Extract the (x, y) coordinate from the center of the cell holding the provided text.  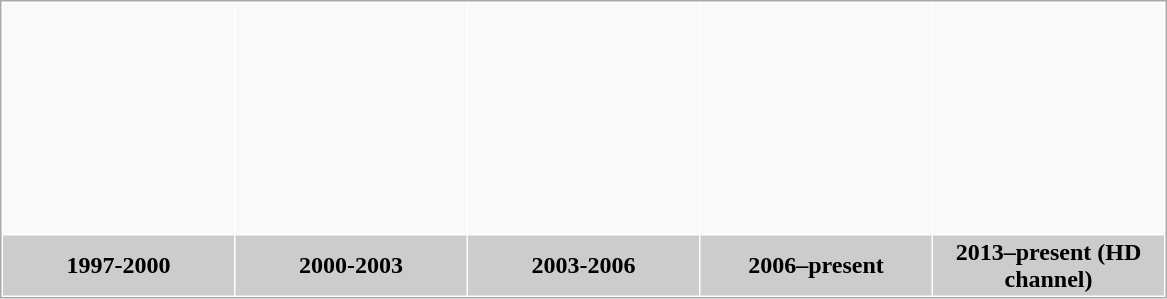
2006–present (816, 266)
2003-2006 (584, 266)
1997-2000 (118, 266)
2013–present (HD channel) (1048, 266)
2000-2003 (352, 266)
